Pinpoint the cell where the given text exists, returning its (X, Y) midpoint coordinate. 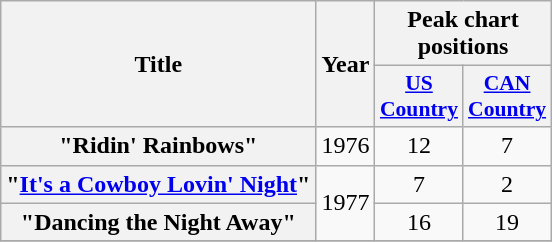
16 (419, 222)
12 (419, 146)
Peak chartpositions (463, 34)
1976 (346, 146)
19 (507, 222)
"It's a Cowboy Lovin' Night" (158, 184)
Year (346, 64)
2 (507, 184)
CANCountry (507, 96)
USCountry (419, 96)
"Ridin' Rainbows" (158, 146)
"Dancing the Night Away" (158, 222)
Title (158, 64)
1977 (346, 203)
